Scan for the cell matching the given text and deliver its (X, Y) coordinate at center. 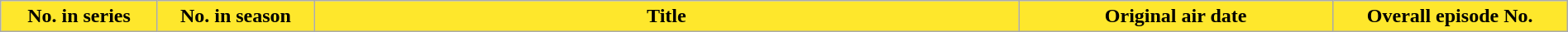
No. in season (235, 16)
Overall episode No. (1450, 16)
No. in series (79, 16)
Original air date (1176, 16)
Title (667, 16)
